Search for the cell housing the specified text and yield its [x, y] center coordinate. 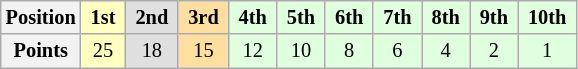
1 [547, 51]
4 [446, 51]
Points [41, 51]
25 [104, 51]
8th [446, 17]
1st [104, 17]
2 [494, 51]
2nd [152, 17]
8 [349, 51]
10 [301, 51]
3rd [203, 17]
12 [253, 51]
9th [494, 17]
6th [349, 17]
Position [41, 17]
6 [397, 51]
15 [203, 51]
10th [547, 17]
7th [397, 17]
5th [301, 17]
18 [152, 51]
4th [253, 17]
